Search for the cell housing the specified text and yield its (x, y) center coordinate. 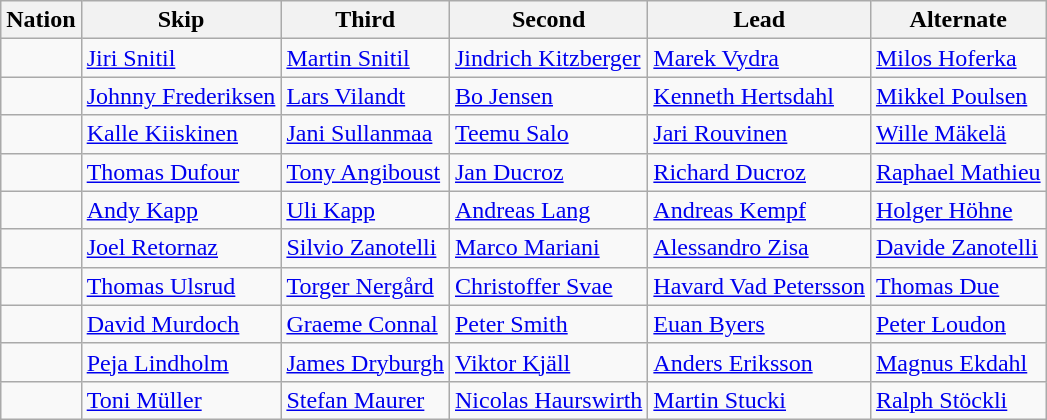
Viktor Kjäll (548, 362)
Ralph Stöckli (958, 400)
Jani Sullanmaa (366, 134)
Christoffer Svae (548, 286)
Teemu Salo (548, 134)
Uli Kapp (366, 210)
Jindrich Kitzberger (548, 58)
Johnny Frederiksen (181, 96)
Magnus Ekdahl (958, 362)
Raphael Mathieu (958, 172)
Marco Mariani (548, 248)
Anders Eriksson (760, 362)
Peter Smith (548, 324)
Tony Angiboust (366, 172)
Stefan Maurer (366, 400)
Mikkel Poulsen (958, 96)
Jan Ducroz (548, 172)
Euan Byers (760, 324)
Torger Nergård (366, 286)
Holger Höhne (958, 210)
Andreas Lang (548, 210)
Lead (760, 20)
Joel Retornaz (181, 248)
Kalle Kiiskinen (181, 134)
Lars Vilandt (366, 96)
Bo Jensen (548, 96)
Second (548, 20)
Martin Stucki (760, 400)
Nicolas Haurswirth (548, 400)
James Dryburgh (366, 362)
Martin Snitil (366, 58)
Skip (181, 20)
Thomas Dufour (181, 172)
Graeme Connal (366, 324)
Nation (41, 20)
Richard Ducroz (760, 172)
Alternate (958, 20)
Andreas Kempf (760, 210)
Jiri Snitil (181, 58)
David Murdoch (181, 324)
Peter Loudon (958, 324)
Alessandro Zisa (760, 248)
Toni Müller (181, 400)
Jari Rouvinen (760, 134)
Thomas Ulsrud (181, 286)
Silvio Zanotelli (366, 248)
Kenneth Hertsdahl (760, 96)
Marek Vydra (760, 58)
Havard Vad Petersson (760, 286)
Thomas Due (958, 286)
Peja Lindholm (181, 362)
Milos Hoferka (958, 58)
Third (366, 20)
Wille Mäkelä (958, 134)
Davide Zanotelli (958, 248)
Andy Kapp (181, 210)
